Find where the given text appears and provide that cell's center as (X, Y) coordinate. 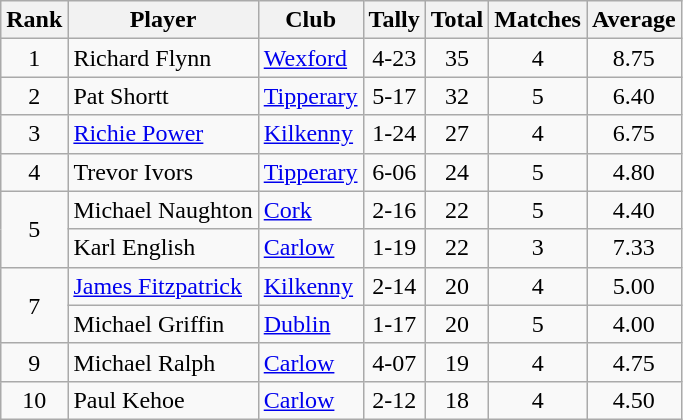
Michael Ralph (163, 362)
4.50 (634, 400)
Karl English (163, 248)
Player (163, 20)
2 (34, 96)
4-23 (394, 58)
Rank (34, 20)
19 (457, 362)
4.00 (634, 324)
8.75 (634, 58)
7.33 (634, 248)
1-24 (394, 134)
4.80 (634, 172)
1 (34, 58)
4.40 (634, 210)
Total (457, 20)
Wexford (310, 58)
Michael Griffin (163, 324)
7 (34, 305)
Pat Shortt (163, 96)
32 (457, 96)
24 (457, 172)
Trevor Ivors (163, 172)
Cork (310, 210)
35 (457, 58)
9 (34, 362)
18 (457, 400)
6.40 (634, 96)
Average (634, 20)
Matches (538, 20)
Richie Power (163, 134)
Dublin (310, 324)
1-17 (394, 324)
James Fitzpatrick (163, 286)
1-19 (394, 248)
2-14 (394, 286)
10 (34, 400)
Tally (394, 20)
4.75 (634, 362)
Michael Naughton (163, 210)
5-17 (394, 96)
Richard Flynn (163, 58)
2-16 (394, 210)
Club (310, 20)
4-07 (394, 362)
2-12 (394, 400)
6.75 (634, 134)
27 (457, 134)
6-06 (394, 172)
5.00 (634, 286)
Paul Kehoe (163, 400)
